Search for the cell housing the specified text and yield its (X, Y) center coordinate. 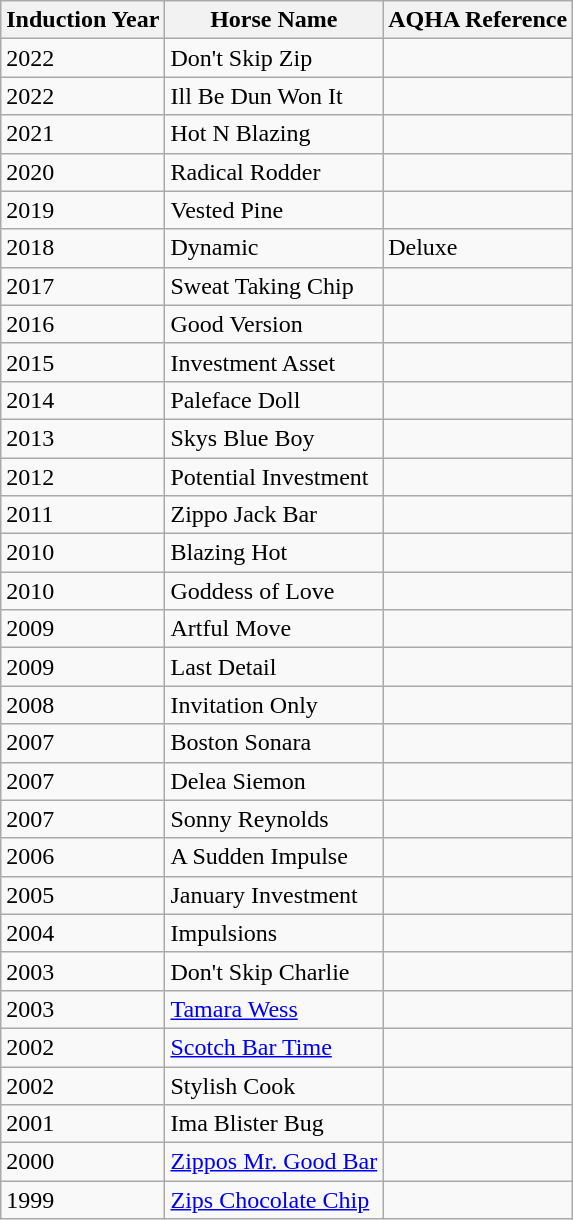
Invitation Only (274, 705)
Potential Investment (274, 477)
Horse Name (274, 20)
Don't Skip Charlie (274, 971)
2015 (83, 362)
Sweat Taking Chip (274, 286)
Hot N Blazing (274, 134)
Vested Pine (274, 210)
Artful Move (274, 629)
Blazing Hot (274, 553)
Induction Year (83, 20)
2001 (83, 1124)
Zippo Jack Bar (274, 515)
Don't Skip Zip (274, 58)
Investment Asset (274, 362)
2013 (83, 438)
Ill Be Dun Won It (274, 96)
2020 (83, 172)
AQHA Reference (478, 20)
2004 (83, 933)
Delea Siemon (274, 781)
A Sudden Impulse (274, 857)
Paleface Doll (274, 400)
2014 (83, 400)
Scotch Bar Time (274, 1047)
Zippos Mr. Good Bar (274, 1162)
Radical Rodder (274, 172)
Skys Blue Boy (274, 438)
Stylish Cook (274, 1085)
January Investment (274, 895)
2006 (83, 857)
2005 (83, 895)
2018 (83, 248)
Deluxe (478, 248)
Dynamic (274, 248)
Goddess of Love (274, 591)
Sonny Reynolds (274, 819)
Impulsions (274, 933)
1999 (83, 1200)
2016 (83, 324)
2012 (83, 477)
2019 (83, 210)
2021 (83, 134)
2000 (83, 1162)
Zips Chocolate Chip (274, 1200)
Tamara Wess (274, 1009)
Last Detail (274, 667)
Ima Blister Bug (274, 1124)
Good Version (274, 324)
2011 (83, 515)
2017 (83, 286)
2008 (83, 705)
Boston Sonara (274, 743)
